Return (x, y) of the center of cell containing provided text 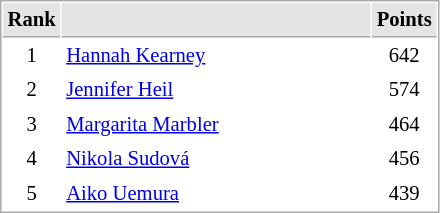
464 (404, 124)
456 (404, 158)
Aiko Uemura (216, 194)
Hannah Kearney (216, 56)
Rank (32, 20)
3 (32, 124)
Nikola Sudová (216, 158)
Margarita Marbler (216, 124)
Points (404, 20)
574 (404, 90)
Jennifer Heil (216, 90)
4 (32, 158)
5 (32, 194)
1 (32, 56)
642 (404, 56)
2 (32, 90)
439 (404, 194)
